For the text-containing cell, return its midpoint in (x, y) coordinate format. 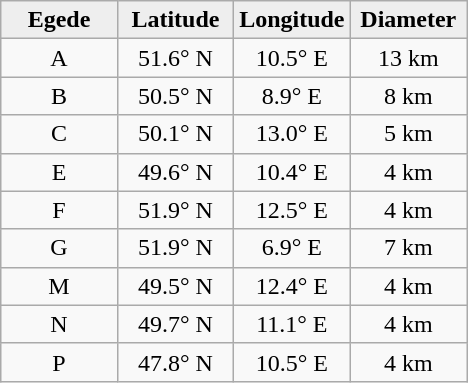
12.4° E (292, 286)
51.6° N (175, 58)
M (59, 286)
G (59, 248)
6.9° E (292, 248)
49.7° N (175, 324)
11.1° E (292, 324)
13 km (408, 58)
8.9° E (292, 96)
8 km (408, 96)
Latitude (175, 20)
A (59, 58)
50.5° N (175, 96)
Longitude (292, 20)
F (59, 210)
Diameter (408, 20)
B (59, 96)
5 km (408, 134)
50.1° N (175, 134)
49.6° N (175, 172)
49.5° N (175, 286)
10.4° E (292, 172)
47.8° N (175, 362)
N (59, 324)
13.0° E (292, 134)
E (59, 172)
C (59, 134)
7 km (408, 248)
Egede (59, 20)
12.5° E (292, 210)
P (59, 362)
